Pinpoint the cell where the given text exists, returning its [X, Y] midpoint coordinate. 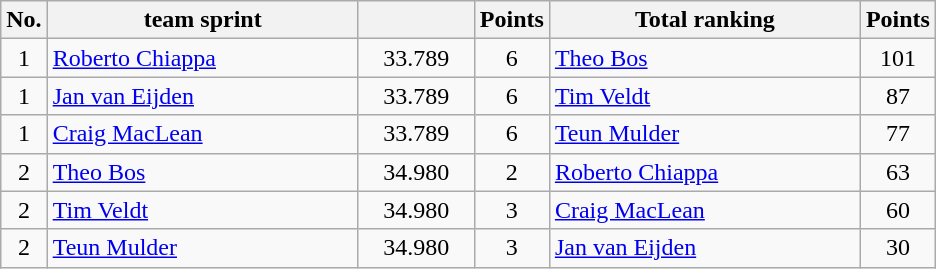
87 [898, 96]
77 [898, 134]
team sprint [202, 20]
63 [898, 172]
30 [898, 248]
60 [898, 210]
No. [24, 20]
101 [898, 58]
Total ranking [704, 20]
